Scan for the cell matching the given text and deliver its (X, Y) coordinate at center. 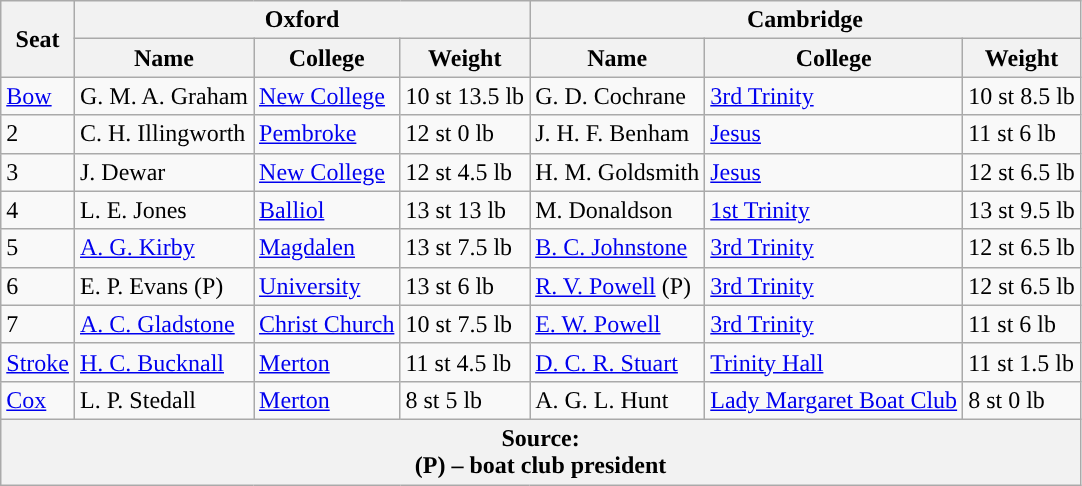
E. W. Powell (618, 324)
E. P. Evans (P) (164, 286)
A. G. Kirby (164, 248)
12 st 0 lb (465, 134)
C. H. Illingworth (164, 134)
A. G. L. Hunt (618, 400)
Seat (38, 39)
3 (38, 172)
5 (38, 248)
A. C. Gladstone (164, 324)
Christ Church (327, 324)
Cambridge (806, 20)
G. M. A. Graham (164, 96)
Oxford (302, 20)
4 (38, 210)
L. P. Stedall (164, 400)
Bow (38, 96)
13 st 13 lb (465, 210)
G. D. Cochrane (618, 96)
Balliol (327, 210)
Magdalen (327, 248)
M. Donaldson (618, 210)
2 (38, 134)
Stroke (38, 362)
6 (38, 286)
B. C. Johnstone (618, 248)
12 st 4.5 lb (465, 172)
J. H. F. Benham (618, 134)
7 (38, 324)
Cox (38, 400)
13 st 7.5 lb (465, 248)
R. V. Powell (P) (618, 286)
8 st 0 lb (1022, 400)
11 st 1.5 lb (1022, 362)
Trinity Hall (834, 362)
D. C. R. Stuart (618, 362)
13 st 9.5 lb (1022, 210)
University (327, 286)
H. M. Goldsmith (618, 172)
J. Dewar (164, 172)
L. E. Jones (164, 210)
1st Trinity (834, 210)
8 st 5 lb (465, 400)
13 st 6 lb (465, 286)
10 st 7.5 lb (465, 324)
10 st 13.5 lb (465, 96)
11 st 4.5 lb (465, 362)
10 st 8.5 lb (1022, 96)
H. C. Bucknall (164, 362)
Source:(P) – boat club president (541, 452)
Pembroke (327, 134)
Lady Margaret Boat Club (834, 400)
